Detect which cell encompasses the target text, then output its [X, Y] center coordinate. 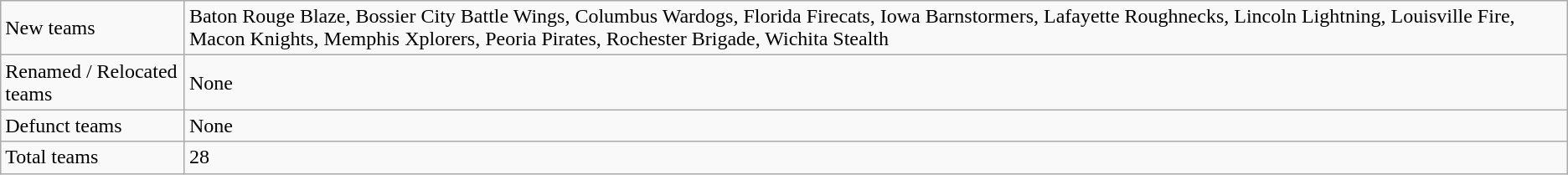
Renamed / Relocated teams [93, 82]
Total teams [93, 157]
28 [876, 157]
New teams [93, 28]
Defunct teams [93, 126]
